Pinpoint the cell where the given text exists, returning its (X, Y) midpoint coordinate. 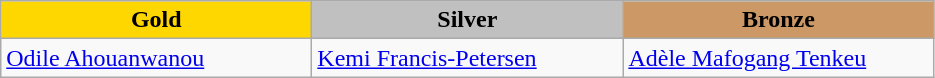
Odile Ahouanwanou (156, 58)
Kemi Francis-Petersen (468, 58)
Adèle Mafogang Tenkeu (778, 58)
Silver (468, 20)
Gold (156, 20)
Bronze (778, 20)
